Find where the given text appears and provide that cell's center as (x, y) coordinate. 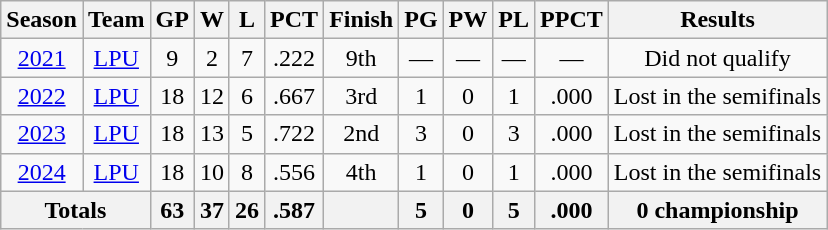
.587 (294, 210)
Did not qualify (717, 58)
Totals (76, 210)
4th (362, 172)
12 (212, 96)
2 (212, 58)
9 (172, 58)
2024 (42, 172)
Results (717, 20)
2022 (42, 96)
PL (514, 20)
13 (212, 134)
26 (246, 210)
.222 (294, 58)
GP (172, 20)
L (246, 20)
PG (421, 20)
Team (116, 20)
PW (468, 20)
63 (172, 210)
PPCT (572, 20)
PCT (294, 20)
W (212, 20)
37 (212, 210)
2021 (42, 58)
10 (212, 172)
3rd (362, 96)
0 championship (717, 210)
2023 (42, 134)
8 (246, 172)
.722 (294, 134)
Finish (362, 20)
6 (246, 96)
.556 (294, 172)
9th (362, 58)
Season (42, 20)
2nd (362, 134)
.667 (294, 96)
7 (246, 58)
